Locate the cell with the specified text and output its (X, Y) center coordinate. 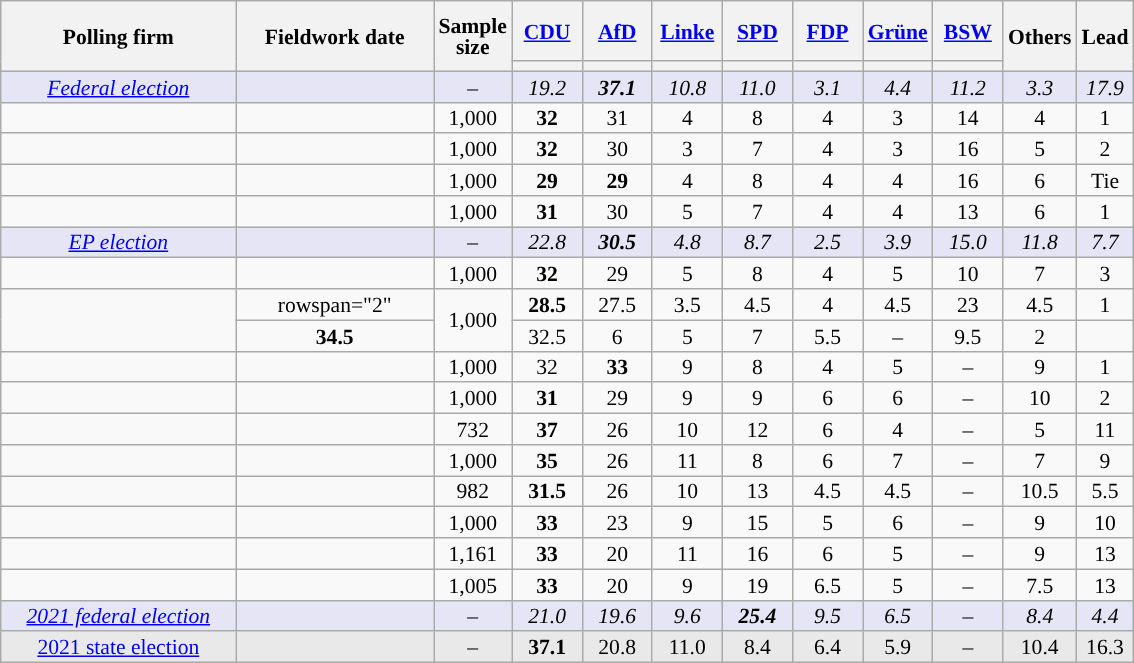
Polling firm (118, 36)
3.9 (898, 242)
Samplesize (473, 36)
Linke (687, 31)
34.5 (335, 336)
SPD (757, 31)
Others (1040, 36)
8.7 (757, 242)
7.5 (1040, 584)
AfD (617, 31)
Fieldwork date (335, 36)
3.5 (687, 304)
10.8 (687, 86)
22.8 (547, 242)
1,005 (473, 584)
17.9 (1106, 86)
3.1 (827, 86)
15 (757, 522)
10.4 (1040, 648)
Lead (1106, 36)
CDU (547, 31)
25.4 (757, 616)
7.7 (1106, 242)
5.9 (898, 648)
3.3 (1040, 86)
32.5 (547, 336)
15.0 (968, 242)
31.5 (547, 492)
4.8 (687, 242)
14 (968, 118)
982 (473, 492)
EP election (118, 242)
Grüne (898, 31)
11.8 (1040, 242)
2021 state election (118, 648)
19.6 (617, 616)
BSW (968, 31)
19 (757, 584)
9.6 (687, 616)
21.0 (547, 616)
30.5 (617, 242)
20.8 (617, 648)
1,161 (473, 554)
19.2 (547, 86)
11.2 (968, 86)
FDP (827, 31)
28.5 (547, 304)
rowspan="2" (335, 304)
2021 federal election (118, 616)
12 (757, 430)
16.3 (1106, 648)
Tie (1106, 180)
732 (473, 430)
27.5 (617, 304)
10.5 (1040, 492)
2.5 (827, 242)
35 (547, 460)
Federal election (118, 86)
37 (547, 430)
6.4 (827, 648)
